Locate the cell with the specified text and output its [X, Y] center coordinate. 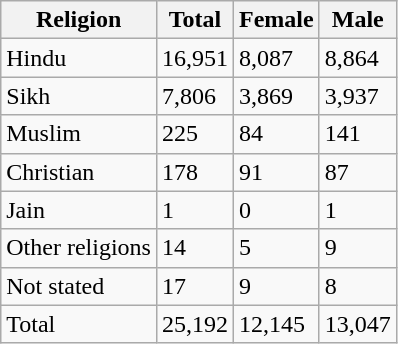
17 [194, 286]
225 [194, 134]
Muslim [79, 134]
25,192 [194, 324]
178 [194, 172]
Female [277, 20]
Other religions [79, 248]
3,937 [358, 96]
91 [277, 172]
8,864 [358, 58]
84 [277, 134]
Christian [79, 172]
Sikh [79, 96]
5 [277, 248]
Religion [79, 20]
Hindu [79, 58]
8,087 [277, 58]
8 [358, 286]
3,869 [277, 96]
141 [358, 134]
12,145 [277, 324]
7,806 [194, 96]
Jain [79, 210]
Not stated [79, 286]
87 [358, 172]
14 [194, 248]
13,047 [358, 324]
Male [358, 20]
0 [277, 210]
16,951 [194, 58]
